Capture the cell that displays the provided text and extract its [X, Y] central coordinate. 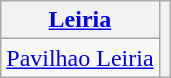
Pavilhao Leiria [80, 58]
Leiria [80, 20]
